Provide the [X, Y] coordinate of the cell's center where the given text is located.  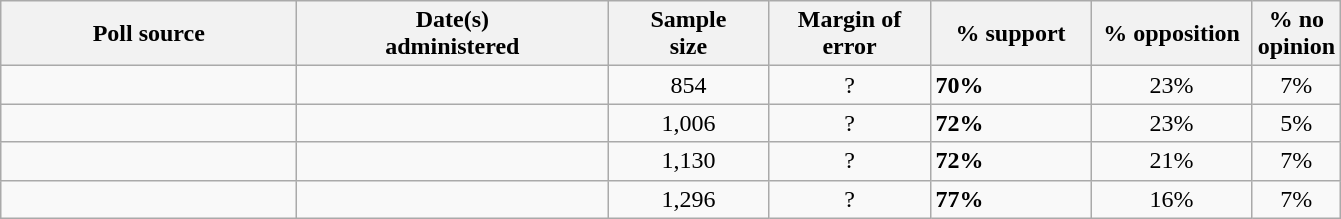
% opposition [1172, 34]
Date(s)administered [452, 34]
Samplesize [688, 34]
16% [1172, 199]
21% [1172, 161]
% no opinion [1296, 34]
77% [1010, 199]
5% [1296, 123]
Margin oferror [850, 34]
% support [1010, 34]
70% [1010, 85]
854 [688, 85]
1,006 [688, 123]
Poll source [149, 34]
1,296 [688, 199]
1,130 [688, 161]
